Output the (x, y) coordinate of the center of the cell containing the given text.  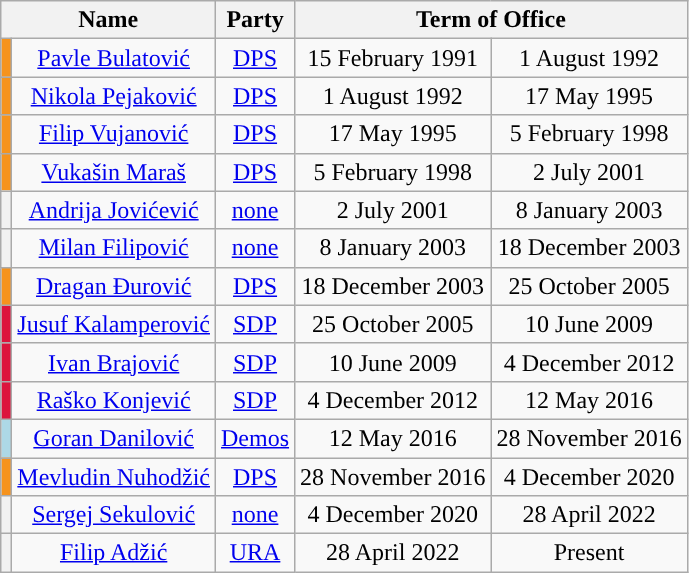
Filip Vujanović (114, 134)
Demos (256, 438)
Goran Danilović (114, 438)
Dragan Đurović (114, 286)
Vukašin Maraš (114, 172)
Andrija Jovićević (114, 210)
Mevludin Nuhodžić (114, 477)
Ivan Brajović (114, 362)
15 February 1991 (393, 58)
Nikola Pejaković (114, 96)
Raško Konjević (114, 400)
Milan Filipović (114, 248)
Jusuf Kalamperović (114, 324)
Filip Adžić (114, 553)
Party (256, 20)
Sergej Sekulović (114, 515)
Name (108, 20)
Present (589, 553)
Term of Office (492, 20)
URA (256, 553)
Pavle Bulatović (114, 58)
